From the cell containing the given text, extract its center point as [X, Y] coordinate. 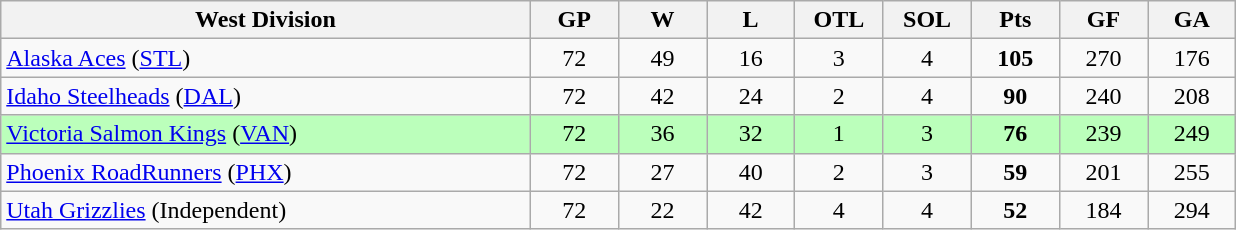
W [662, 20]
40 [751, 172]
240 [1103, 96]
West Division [266, 20]
OTL [839, 20]
249 [1192, 134]
52 [1015, 210]
27 [662, 172]
GA [1192, 20]
239 [1103, 134]
24 [751, 96]
270 [1103, 58]
Idaho Steelheads (DAL) [266, 96]
16 [751, 58]
GP [574, 20]
Pts [1015, 20]
GF [1103, 20]
176 [1192, 58]
59 [1015, 172]
L [751, 20]
32 [751, 134]
294 [1192, 210]
90 [1015, 96]
Alaska Aces (STL) [266, 58]
Victoria Salmon Kings (VAN) [266, 134]
36 [662, 134]
184 [1103, 210]
255 [1192, 172]
Phoenix RoadRunners (PHX) [266, 172]
49 [662, 58]
SOL [927, 20]
105 [1015, 58]
201 [1103, 172]
76 [1015, 134]
1 [839, 134]
208 [1192, 96]
Utah Grizzlies (Independent) [266, 210]
22 [662, 210]
